Determine the (x, y) coordinate at the center of the cell enclosing the given text.  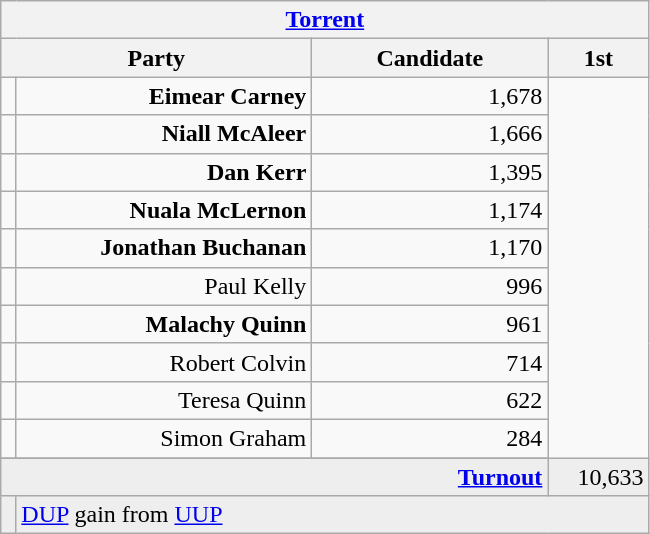
284 (430, 438)
1,678 (430, 96)
Niall McAleer (164, 134)
10,633 (598, 477)
Simon Graham (164, 438)
Nuala McLernon (164, 210)
Robert Colvin (164, 362)
1,666 (430, 134)
714 (430, 362)
DUP gain from UUP (332, 515)
1,174 (430, 210)
Malachy Quinn (164, 324)
Dan Kerr (164, 172)
961 (430, 324)
Party (156, 58)
996 (430, 286)
Eimear Carney (164, 96)
Paul Kelly (164, 286)
Teresa Quinn (164, 400)
1,170 (430, 248)
622 (430, 400)
Jonathan Buchanan (164, 248)
1st (598, 58)
Torrent (325, 20)
Candidate (430, 58)
1,395 (430, 172)
Turnout (274, 477)
